Determine the [x, y] coordinate at the center of the cell enclosing the given text.  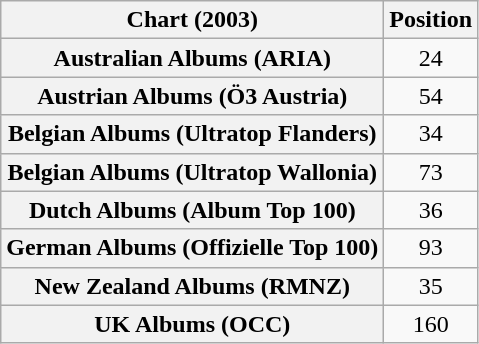
54 [431, 96]
73 [431, 172]
35 [431, 286]
Position [431, 20]
160 [431, 324]
36 [431, 210]
93 [431, 248]
Belgian Albums (Ultratop Wallonia) [192, 172]
German Albums (Offizielle Top 100) [192, 248]
New Zealand Albums (RMNZ) [192, 286]
34 [431, 134]
Belgian Albums (Ultratop Flanders) [192, 134]
Austrian Albums (Ö3 Austria) [192, 96]
Dutch Albums (Album Top 100) [192, 210]
Chart (2003) [192, 20]
UK Albums (OCC) [192, 324]
Australian Albums (ARIA) [192, 58]
24 [431, 58]
